Determine the [X, Y] coordinate at the center of the cell enclosing the given text.  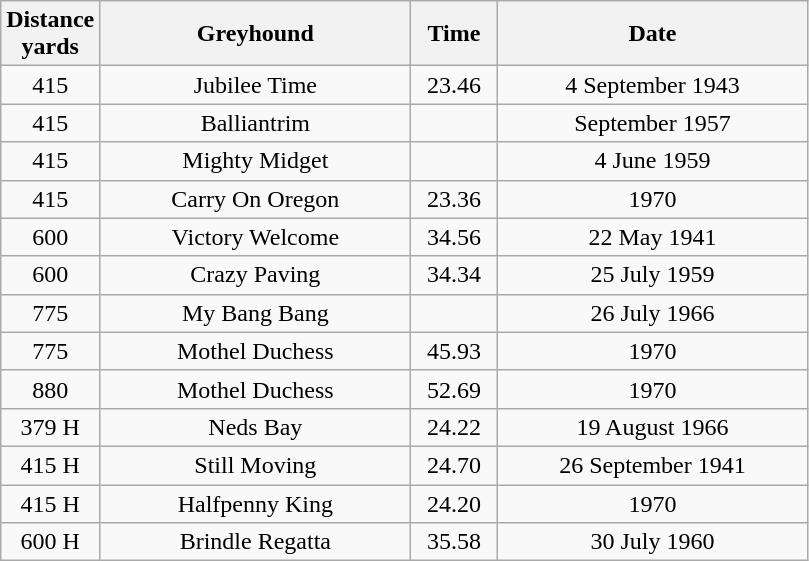
Mighty Midget [256, 161]
Neds Bay [256, 427]
600 H [50, 542]
23.36 [454, 199]
Still Moving [256, 465]
Distance yards [50, 34]
45.93 [454, 351]
35.58 [454, 542]
30 July 1960 [652, 542]
52.69 [454, 389]
Crazy Paving [256, 275]
Halfpenny King [256, 503]
24.22 [454, 427]
Time [454, 34]
26 July 1966 [652, 313]
Victory Welcome [256, 237]
880 [50, 389]
24.70 [454, 465]
23.46 [454, 85]
4 June 1959 [652, 161]
Greyhound [256, 34]
Carry On Oregon [256, 199]
24.20 [454, 503]
379 H [50, 427]
22 May 1941 [652, 237]
Jubilee Time [256, 85]
Brindle Regatta [256, 542]
September 1957 [652, 123]
34.56 [454, 237]
My Bang Bang [256, 313]
Date [652, 34]
19 August 1966 [652, 427]
25 July 1959 [652, 275]
Balliantrim [256, 123]
4 September 1943 [652, 85]
26 September 1941 [652, 465]
34.34 [454, 275]
